Locate the cell with the specified text and output its [X, Y] center coordinate. 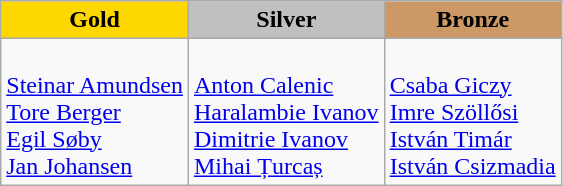
Csaba GiczyImre SzöllősiIstván TimárIstván Csizmadia [472, 112]
Silver [286, 20]
Bronze [472, 20]
Steinar AmundsenTore BergerEgil SøbyJan Johansen [95, 112]
Gold [95, 20]
Anton CalenicHaralambie IvanovDimitrie IvanovMihai Țurcaș [286, 112]
